Capture the cell that displays the provided text and extract its (x, y) central coordinate. 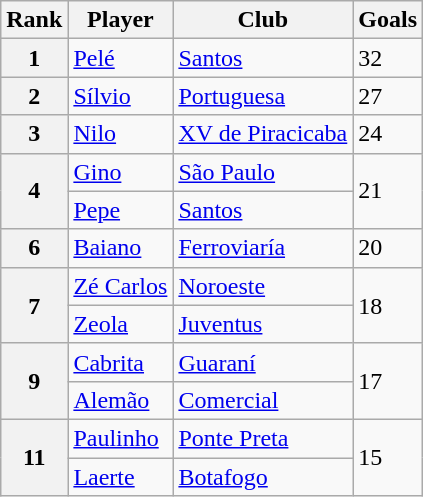
1 (34, 58)
Laerte (120, 477)
Pepe (120, 210)
Rank (34, 20)
17 (388, 381)
21 (388, 191)
3 (34, 134)
15 (388, 457)
São Paulo (263, 172)
27 (388, 96)
18 (388, 305)
Alemão (120, 400)
Cabrita (120, 362)
Noroeste (263, 286)
32 (388, 58)
Ferroviaría (263, 248)
Ponte Preta (263, 438)
7 (34, 305)
20 (388, 248)
24 (388, 134)
Pelé (120, 58)
Guaraní (263, 362)
6 (34, 248)
Zé Carlos (120, 286)
Gino (120, 172)
Juventus (263, 324)
Club (263, 20)
Comercial (263, 400)
Sílvio (120, 96)
Player (120, 20)
9 (34, 381)
Zeola (120, 324)
XV de Piracicaba (263, 134)
2 (34, 96)
Paulinho (120, 438)
Baiano (120, 248)
Nilo (120, 134)
11 (34, 457)
Goals (388, 20)
4 (34, 191)
Portuguesa (263, 96)
Botafogo (263, 477)
